Return [X, Y] of the center of cell containing provided text 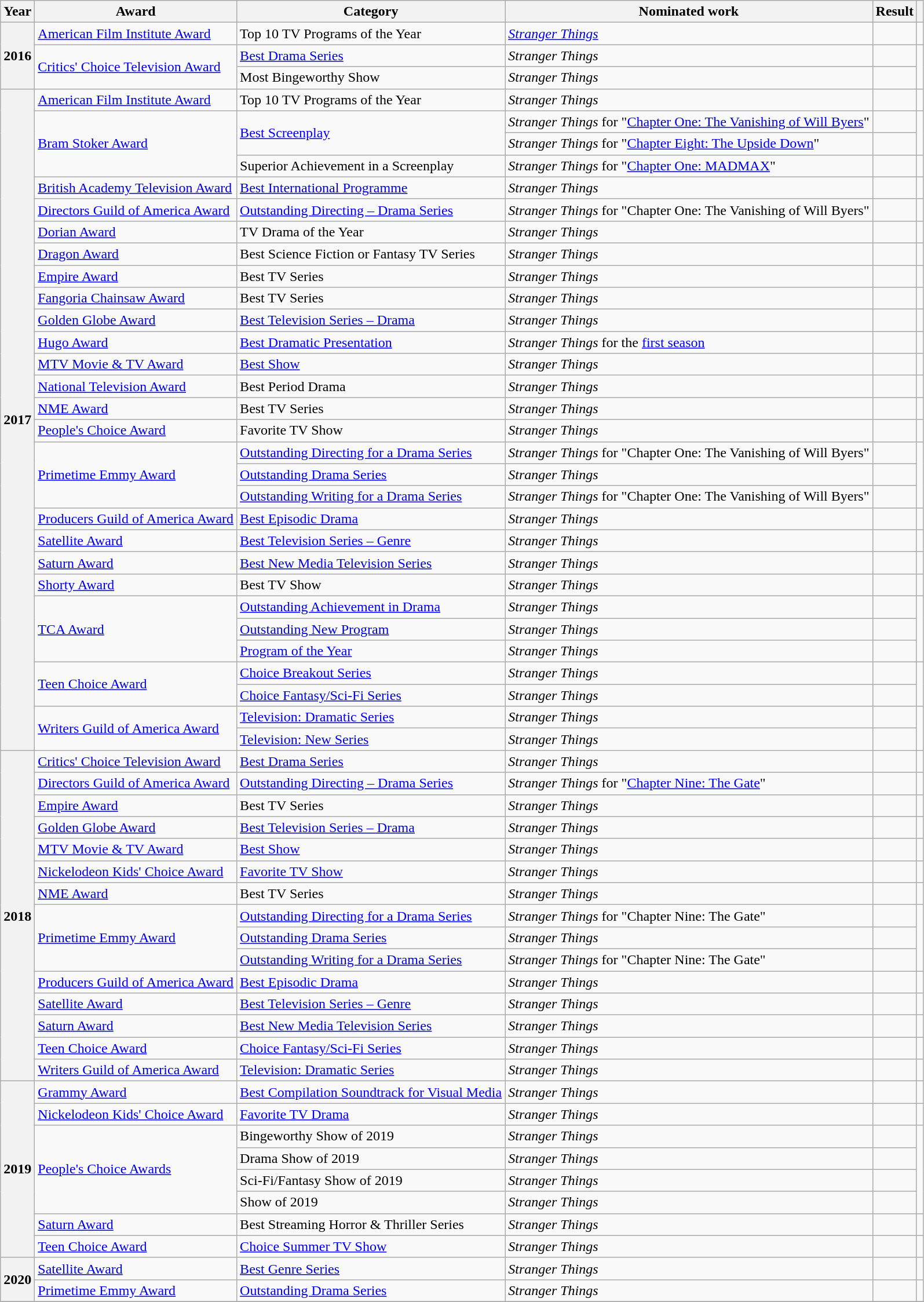
Superior Achievement in a Screenplay [371, 166]
Stranger Things for "Chapter Eight: The Upside Down" [689, 144]
Best Genre Series [371, 1268]
Outstanding Achievement in Drama [371, 607]
2018 [17, 916]
Best Screenplay [371, 133]
Year [17, 12]
Fangoria Chainsaw Award [136, 298]
Program of the Year [371, 651]
Grammy Award [136, 1092]
Television: New Series [371, 739]
Dragon Award [136, 254]
Most Bingeworthy Show [371, 78]
People's Choice Award [136, 431]
Bram Stoker Award [136, 144]
2017 [17, 420]
Best Period Drama [371, 386]
Award [136, 12]
Best Streaming Horror & Thriller Series [371, 1224]
Show of 2019 [371, 1202]
Best TV Show [371, 585]
Hugo Award [136, 342]
People's Choice Awards [136, 1169]
Stranger Things for the first season [689, 342]
Favorite TV Drama [371, 1114]
Dorian Award [136, 232]
2016 [17, 56]
Best Science Fiction or Fantasy TV Series [371, 254]
TV Drama of the Year [371, 232]
2020 [17, 1279]
Result [894, 12]
TCA Award [136, 629]
Best Compilation Soundtrack for Visual Media [371, 1092]
Choice Summer TV Show [371, 1246]
National Television Award [136, 386]
Stranger Things for "Chapter One: MADMAX" [689, 166]
2019 [17, 1169]
Category [371, 12]
Choice Breakout Series [371, 673]
Drama Show of 2019 [371, 1158]
Shorty Award [136, 585]
Best Dramatic Presentation [371, 342]
Sci-Fi/Fantasy Show of 2019 [371, 1180]
Nominated work [689, 12]
British Academy Television Award [136, 188]
Best International Programme [371, 188]
Bingeworthy Show of 2019 [371, 1136]
Outstanding New Program [371, 629]
